For the text-containing cell, return its midpoint in (X, Y) coordinate format. 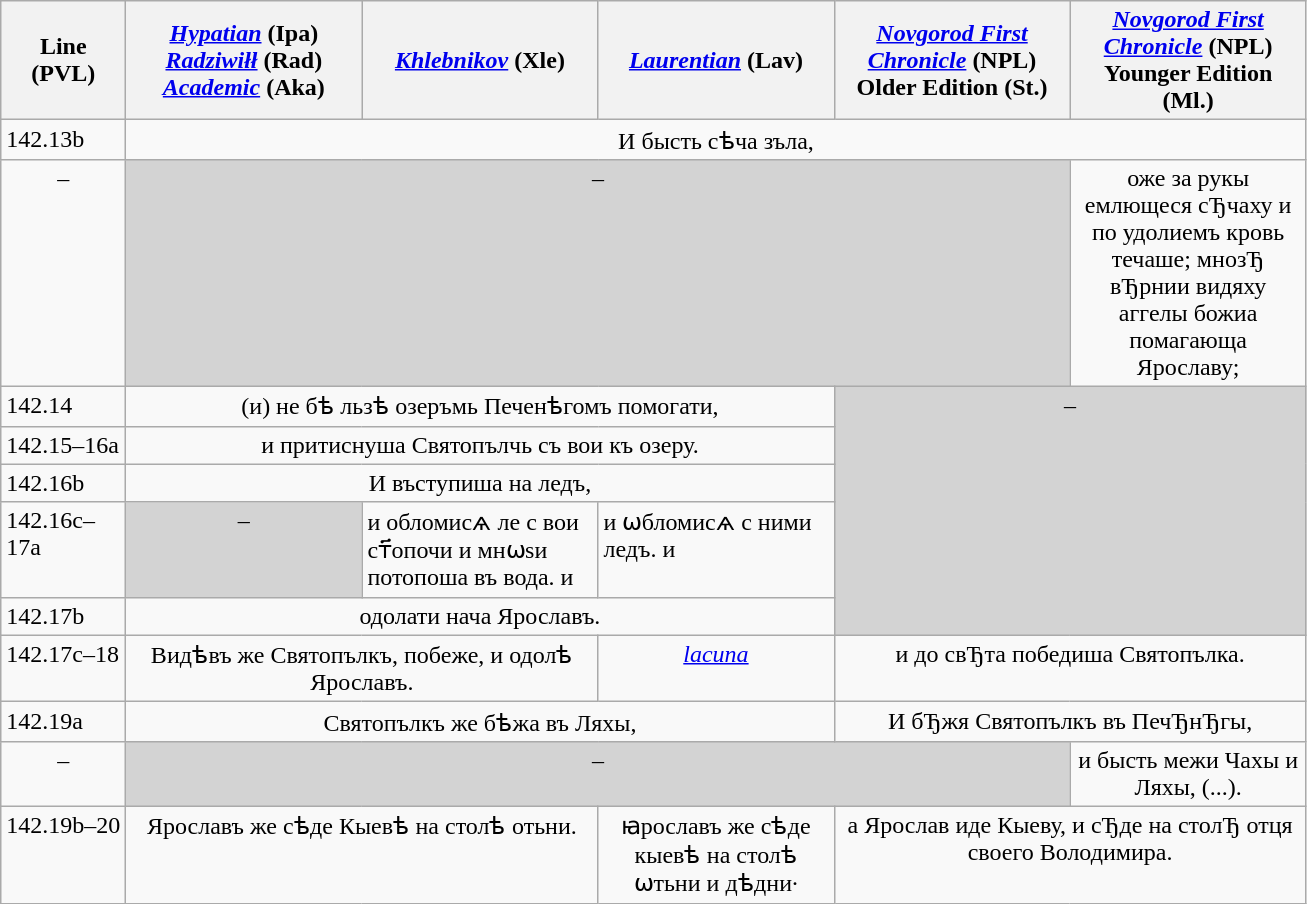
142.15–16a (64, 445)
142.13b (64, 140)
(и) не бѣ льзѣ озеръмь Печенѣгомъ помогати, (480, 406)
и бысть межи Чахы и Ляхы, (...). (1188, 774)
142.16c–17a (64, 550)
а Ярослав иде Кыеву, и сЂде на столЂ отця своего Володимира. (1070, 854)
Hypatian (Ipa)Radziwiłł (Rad)Academic (Aka) (244, 60)
Novgorod First Chronicle (NPL)Older Edition (St.) (952, 60)
Line (PVL) (64, 60)
оже за рукы емлющеся сЂчаху и по удолиемъ кровь течаше; мнозЂ вЂрнии видяху аггелы божиа помагающа Ярославу; (1188, 272)
142.19b–20 (64, 854)
lacuna (716, 668)
142.14 (64, 406)
Khlebnikov (Xle) (480, 60)
142.16b (64, 483)
142.17b (64, 616)
и обломисѧ ле с вои ст҃опочи и мнѡѕи потопоша въ вода. и (480, 550)
и притиснуша Святопълчь съ вои къ озеру. (480, 445)
Ярославъ же сѣде Кыевѣ на столѣ отьни. (362, 854)
И бЂжя Святопълкъ въ ПечЂнЂгы, (1070, 722)
И бысть сѣча зъла, (716, 140)
Novgorod First Chronicle (NPL)Younger Edition (Ml.) (1188, 60)
И въступиша на ледъ, (480, 483)
Видѣвъ же Святопълкъ, побеже, и одолѣ Ярославъ. (362, 668)
142.17c–18 (64, 668)
одолати нача Ярославъ. (480, 616)
и ѡбломисѧ с ними ледъ. и (716, 550)
Святопълкъ же бѣжа въ Ляхы, (480, 722)
Laurentian (Lav) (716, 60)
и до свЂта победиша Святопълка. (1070, 668)
ꙗрославъ же сѣде кыевѣ на столѣ ѡтьни и дѣдни· (716, 854)
142.19a (64, 722)
